Output the (x, y) coordinate of the center of the cell containing the given text.  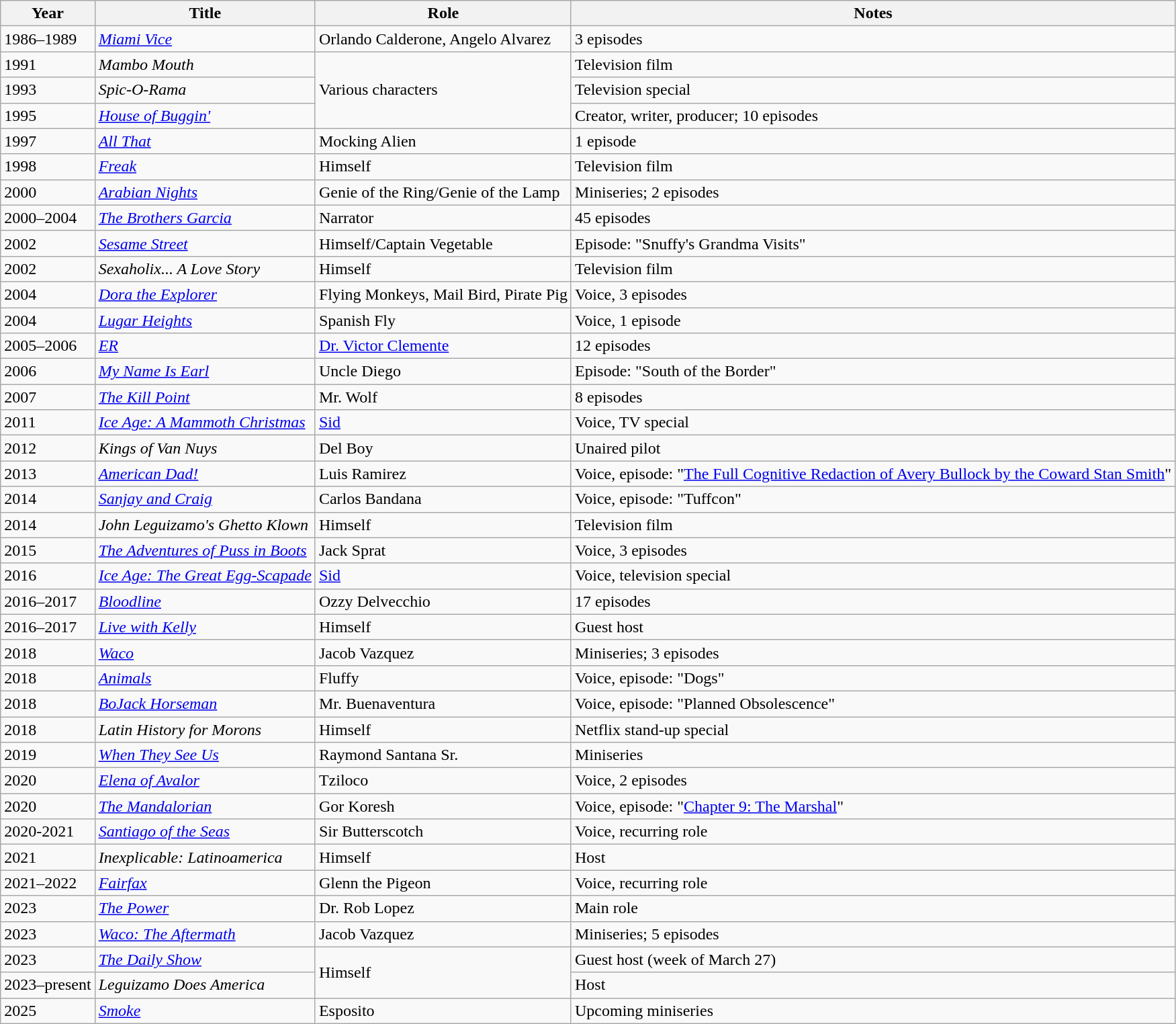
Raymond Santana Sr. (443, 755)
Guest host (week of March 27) (873, 959)
Orlando Calderone, Angelo Alvarez (443, 39)
Mocking Alien (443, 141)
Miniseries; 3 episodes (873, 652)
Gor Koresh (443, 806)
Miniseries; 2 episodes (873, 192)
Dr. Rob Lopez (443, 908)
Waco (205, 652)
Inexplicable: Latinoamerica (205, 857)
Glenn the Pigeon (443, 883)
Ozzy Delvecchio (443, 601)
2007 (48, 397)
Elena of Avalor (205, 781)
Television special (873, 90)
Smoke (205, 1011)
Lugar Heights (205, 321)
Jack Sprat (443, 550)
2021–2022 (48, 883)
Voice, episode: "Chapter 9: The Marshal" (873, 806)
Mr. Buenaventura (443, 703)
1998 (48, 167)
Luis Ramirez (443, 474)
John Leguizamo's Ghetto Klown (205, 525)
Waco: The Aftermath (205, 934)
Narrator (443, 218)
Miniseries; 5 episodes (873, 934)
Himself/Captain Vegetable (443, 243)
2011 (48, 423)
Year (48, 13)
House of Buggin' (205, 116)
Genie of the Ring/Genie of the Lamp (443, 192)
1993 (48, 90)
8 episodes (873, 397)
Voice, 2 episodes (873, 781)
Sexaholix... A Love Story (205, 269)
2012 (48, 448)
Santiago of the Seas (205, 832)
45 episodes (873, 218)
Notes (873, 13)
1 episode (873, 141)
2015 (48, 550)
Kings of Van Nuys (205, 448)
American Dad! (205, 474)
Guest host (873, 627)
Voice, television special (873, 576)
Flying Monkeys, Mail Bird, Pirate Pig (443, 294)
Del Boy (443, 448)
The Mandalorian (205, 806)
All That (205, 141)
The Kill Point (205, 397)
2000–2004 (48, 218)
Role (443, 13)
ER (205, 346)
Latin History for Morons (205, 729)
Carlos Bandana (443, 499)
2025 (48, 1011)
1995 (48, 116)
Various characters (443, 90)
Mr. Wolf (443, 397)
Miami Vice (205, 39)
1991 (48, 65)
Sir Butterscotch (443, 832)
Episode: "Snuffy's Grandma Visits" (873, 243)
Voice, episode: "Planned Obsolescence" (873, 703)
Spic-O-Rama (205, 90)
Spanish Fly (443, 321)
My Name Is Earl (205, 372)
The Power (205, 908)
12 episodes (873, 346)
1986–1989 (48, 39)
Ice Age: The Great Egg-Scapade (205, 576)
The Brothers Garcia (205, 218)
Creator, writer, producer; 10 episodes (873, 116)
Miniseries (873, 755)
Mambo Mouth (205, 65)
Fairfax (205, 883)
Main role (873, 908)
Voice, TV special (873, 423)
Leguizamo Does America (205, 985)
Tziloco (443, 781)
Live with Kelly (205, 627)
Title (205, 13)
Voice, episode: "The Full Cognitive Redaction of Avery Bullock by the Coward Stan Smith" (873, 474)
Arabian Nights (205, 192)
When They See Us (205, 755)
Unaired pilot (873, 448)
1997 (48, 141)
2023–present (48, 985)
Dora the Explorer (205, 294)
Animals (205, 678)
2000 (48, 192)
Ice Age: A Mammoth Christmas (205, 423)
2013 (48, 474)
Voice, 1 episode (873, 321)
Freak (205, 167)
Uncle Diego (443, 372)
Netflix stand-up special (873, 729)
2021 (48, 857)
3 episodes (873, 39)
BoJack Horseman (205, 703)
The Daily Show (205, 959)
2006 (48, 372)
Sesame Street (205, 243)
Voice, episode: "Tuffcon" (873, 499)
Fluffy (443, 678)
Sanjay and Craig (205, 499)
Esposito (443, 1011)
17 episodes (873, 601)
2016 (48, 576)
2020-2021 (48, 832)
2019 (48, 755)
Episode: "South of the Border" (873, 372)
Bloodline (205, 601)
Dr. Victor Clemente (443, 346)
The Adventures of Puss in Boots (205, 550)
Voice, episode: "Dogs" (873, 678)
Upcoming miniseries (873, 1011)
2005–2006 (48, 346)
